Identify which cell holds the provided text, then report its (x, y) central coordinate. 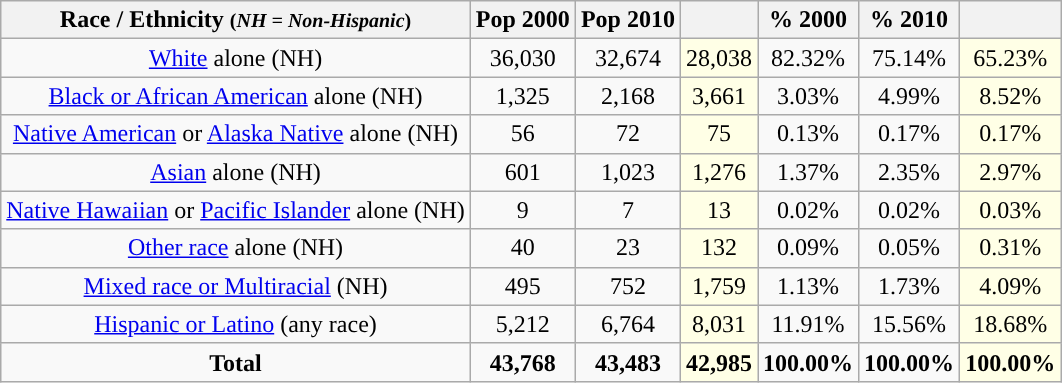
6,764 (628, 324)
Native American or Alaska Native alone (NH) (236, 134)
0.31% (1010, 248)
3,661 (718, 96)
752 (628, 286)
4.09% (1010, 286)
43,768 (522, 362)
0.09% (808, 248)
36,030 (522, 58)
40 (522, 248)
0.03% (1010, 210)
Total (236, 362)
8,031 (718, 324)
42,985 (718, 362)
15.56% (910, 324)
601 (522, 172)
White alone (NH) (236, 58)
1,023 (628, 172)
1,325 (522, 96)
43,483 (628, 362)
18.68% (1010, 324)
82.32% (808, 58)
5,212 (522, 324)
1.13% (808, 286)
9 (522, 210)
1,759 (718, 286)
Pop 2000 (522, 20)
32,674 (628, 58)
13 (718, 210)
23 (628, 248)
Other race alone (NH) (236, 248)
Hispanic or Latino (any race) (236, 324)
2.97% (1010, 172)
1.73% (910, 286)
Race / Ethnicity (NH = Non-Hispanic) (236, 20)
2,168 (628, 96)
0.05% (910, 248)
% 2000 (808, 20)
1.37% (808, 172)
495 (522, 286)
Native Hawaiian or Pacific Islander alone (NH) (236, 210)
1,276 (718, 172)
72 (628, 134)
Pop 2010 (628, 20)
28,038 (718, 58)
3.03% (808, 96)
4.99% (910, 96)
11.91% (808, 324)
Asian alone (NH) (236, 172)
75 (718, 134)
2.35% (910, 172)
56 (522, 134)
% 2010 (910, 20)
7 (628, 210)
Mixed race or Multiracial (NH) (236, 286)
Black or African American alone (NH) (236, 96)
8.52% (1010, 96)
65.23% (1010, 58)
75.14% (910, 58)
0.13% (808, 134)
132 (718, 248)
